Determine the (X, Y) coordinate at the center of the cell enclosing the given text.  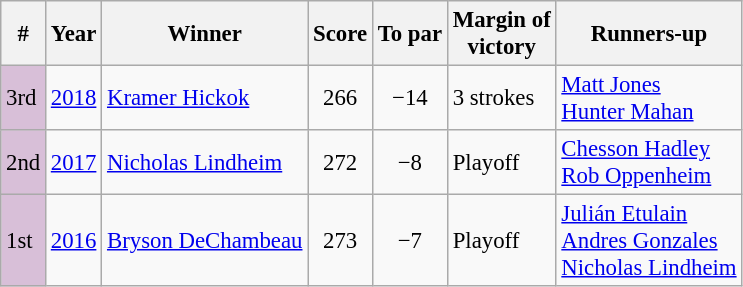
−14 (410, 98)
−8 (410, 162)
1st (24, 241)
3 strokes (502, 98)
−7 (410, 241)
Julián Etulain Andres Gonzales Nicholas Lindheim (649, 241)
Score (340, 34)
Runners-up (649, 34)
Margin ofvictory (502, 34)
To par (410, 34)
266 (340, 98)
273 (340, 241)
2nd (24, 162)
2016 (74, 241)
Matt Jones Hunter Mahan (649, 98)
Nicholas Lindheim (205, 162)
Winner (205, 34)
2017 (74, 162)
2018 (74, 98)
3rd (24, 98)
Year (74, 34)
Chesson Hadley Rob Oppenheim (649, 162)
# (24, 34)
Bryson DeChambeau (205, 241)
Kramer Hickok (205, 98)
272 (340, 162)
